Scan for the cell matching the given text and deliver its [X, Y] coordinate at center. 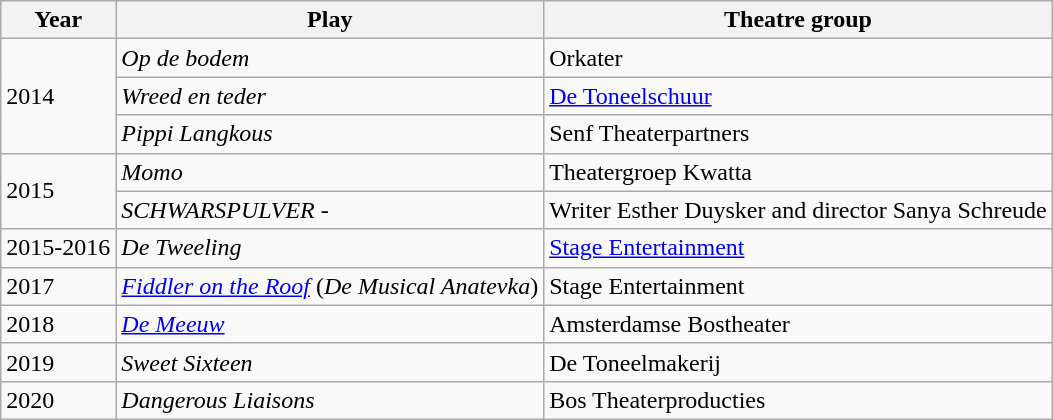
Senf Theaterpartners [798, 134]
Theatre group [798, 20]
2018 [58, 324]
De Toneelschuur [798, 96]
2019 [58, 362]
Writer Esther Duysker and director Sanya Schreude [798, 210]
Year [58, 20]
De Toneelmakerij [798, 362]
Op de bodem [330, 58]
2017 [58, 286]
Fiddler on the Roof (De Musical Anatevka) [330, 286]
Sweet Sixteen [330, 362]
2015-2016 [58, 248]
Play [330, 20]
2020 [58, 400]
2014 [58, 96]
SCHWARSPULVER - [330, 210]
Orkater [798, 58]
Momo [330, 172]
Pippi Langkous [330, 134]
Wreed en teder [330, 96]
Bos Theaterproducties [798, 400]
Theatergroep Kwatta [798, 172]
Dangerous Liaisons [330, 400]
2015 [58, 191]
Amsterdamse Bostheater [798, 324]
De Meeuw [330, 324]
De Tweeling [330, 248]
